Locate the cell with the specified text and output its (X, Y) center coordinate. 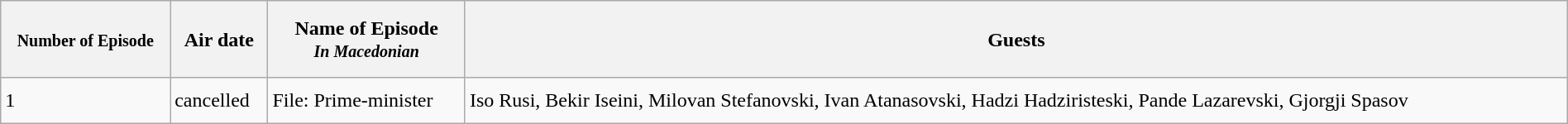
Guests (1016, 40)
Name of Episode In Macedonian (366, 40)
File: Prime-minister (366, 101)
Air date (219, 40)
cancelled (219, 101)
1 (86, 101)
Iso Rusi, Bekir Iseini, Milovan Stefanovski, Ivan Atanasovski, Hadzi Hadziristeski, Pande Lazarevski, Gjorgji Spasov (1016, 101)
Number of Episode (86, 40)
